Identify which cell holds the provided text, then report its (X, Y) central coordinate. 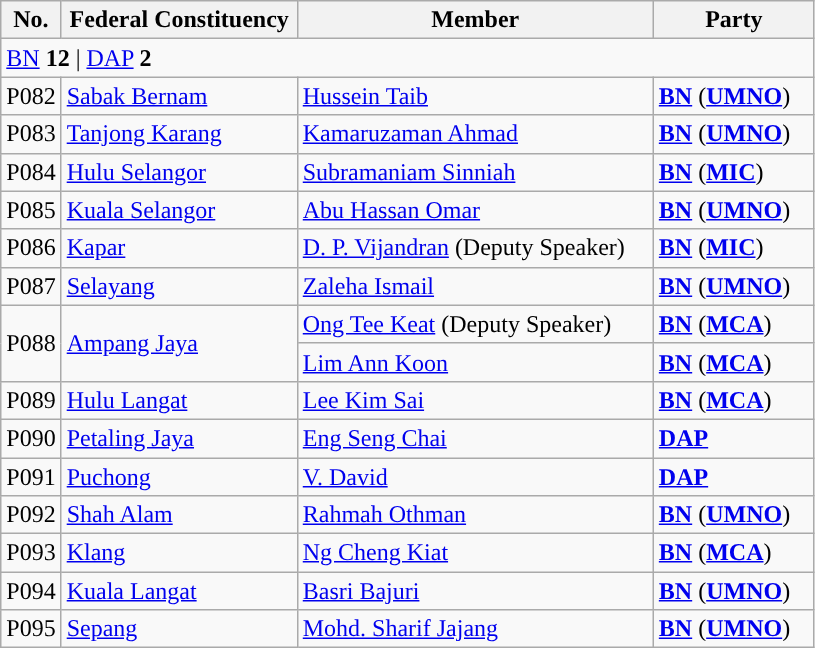
P089 (31, 400)
Zaleha Ismail (475, 286)
Kuala Selangor (179, 210)
Sabak Bernam (179, 96)
Party (734, 20)
Tanjong Karang (179, 134)
Member (475, 20)
P086 (31, 248)
Mohd. Sharif Jajang (475, 629)
Shah Alam (179, 515)
P087 (31, 286)
P082 (31, 96)
Ampang Jaya (179, 343)
P083 (31, 134)
Hulu Selangor (179, 172)
Lim Ann Koon (475, 362)
BN 12 | DAP 2 (408, 58)
Petaling Jaya (179, 438)
Rahmah Othman (475, 515)
P088 (31, 343)
P090 (31, 438)
Hussein Taib (475, 96)
P094 (31, 591)
P085 (31, 210)
Selayang (179, 286)
No. (31, 20)
Ong Tee Keat (Deputy Speaker) (475, 324)
P093 (31, 553)
Sepang (179, 629)
P092 (31, 515)
P091 (31, 477)
Kamaruzaman Ahmad (475, 134)
Abu Hassan Omar (475, 210)
Hulu Langat (179, 400)
Eng Seng Chai (475, 438)
P084 (31, 172)
Kapar (179, 248)
Lee Kim Sai (475, 400)
V. David (475, 477)
P095 (31, 629)
Subramaniam Sinniah (475, 172)
Klang (179, 553)
Kuala Langat (179, 591)
Federal Constituency (179, 20)
D. P. Vijandran (Deputy Speaker) (475, 248)
Ng Cheng Kiat (475, 553)
Puchong (179, 477)
Basri Bajuri (475, 591)
